Extract the [X, Y] coordinate from the center of the cell holding the provided text.  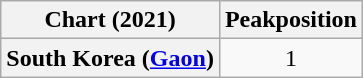
1 [290, 58]
Peakposition [290, 20]
Chart (2021) [110, 20]
South Korea (Gaon) [110, 58]
